Extract the (X, Y) coordinate from the center of the cell holding the provided text.  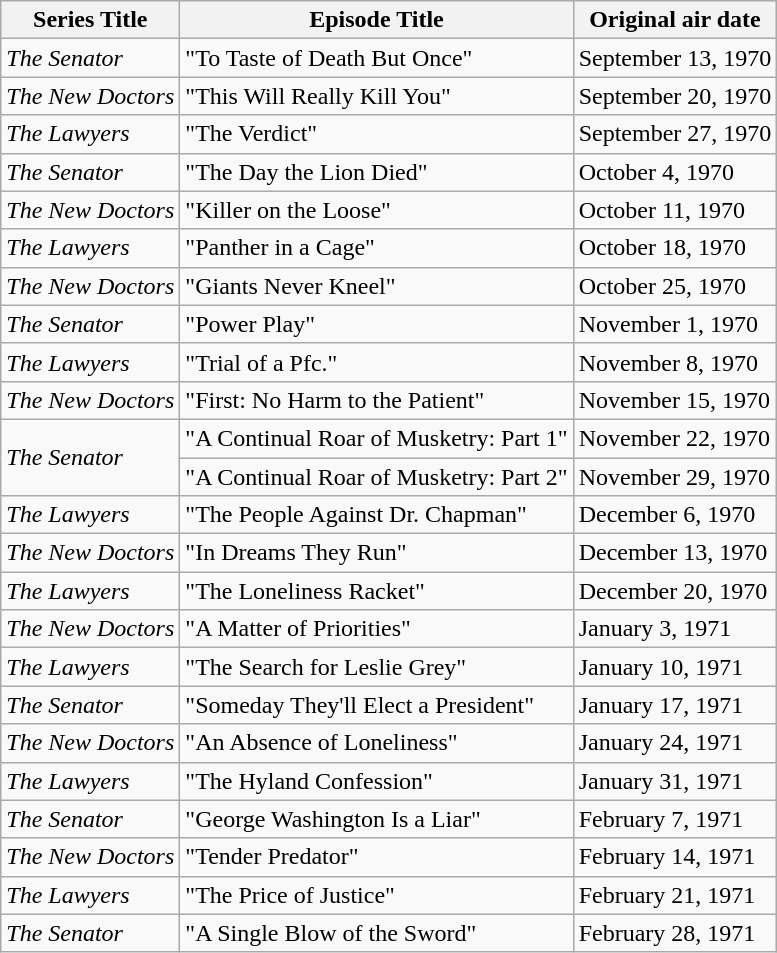
"The Hyland Confession" (376, 781)
December 13, 1970 (675, 553)
October 4, 1970 (675, 172)
Original air date (675, 20)
December 20, 1970 (675, 591)
September 27, 1970 (675, 134)
"The Price of Justice" (376, 895)
"Giants Never Kneel" (376, 286)
Episode Title (376, 20)
"George Washington Is a Liar" (376, 819)
November 22, 1970 (675, 438)
September 13, 1970 (675, 58)
"Tender Predator" (376, 857)
"In Dreams They Run" (376, 553)
"Power Play" (376, 324)
"An Absence of Loneliness" (376, 743)
"First: No Harm to the Patient" (376, 400)
"A Continual Roar of Musketry: Part 2" (376, 477)
"This Will Really Kill You" (376, 96)
"A Continual Roar of Musketry: Part 1" (376, 438)
November 29, 1970 (675, 477)
"The Loneliness Racket" (376, 591)
"Someday They'll Elect a President" (376, 705)
February 28, 1971 (675, 933)
November 15, 1970 (675, 400)
"A Matter of Priorities" (376, 629)
October 25, 1970 (675, 286)
February 7, 1971 (675, 819)
February 21, 1971 (675, 895)
December 6, 1970 (675, 515)
Series Title (90, 20)
February 14, 1971 (675, 857)
November 1, 1970 (675, 324)
January 31, 1971 (675, 781)
January 3, 1971 (675, 629)
October 18, 1970 (675, 248)
January 17, 1971 (675, 705)
January 24, 1971 (675, 743)
"A Single Blow of the Sword" (376, 933)
September 20, 1970 (675, 96)
October 11, 1970 (675, 210)
"The Search for Leslie Grey" (376, 667)
"The Verdict" (376, 134)
"Panther in a Cage" (376, 248)
"Killer on the Loose" (376, 210)
"The People Against Dr. Chapman" (376, 515)
"To Taste of Death But Once" (376, 58)
"The Day the Lion Died" (376, 172)
November 8, 1970 (675, 362)
"Trial of a Pfc." (376, 362)
January 10, 1971 (675, 667)
